Scan for the cell matching the given text and deliver its (X, Y) coordinate at center. 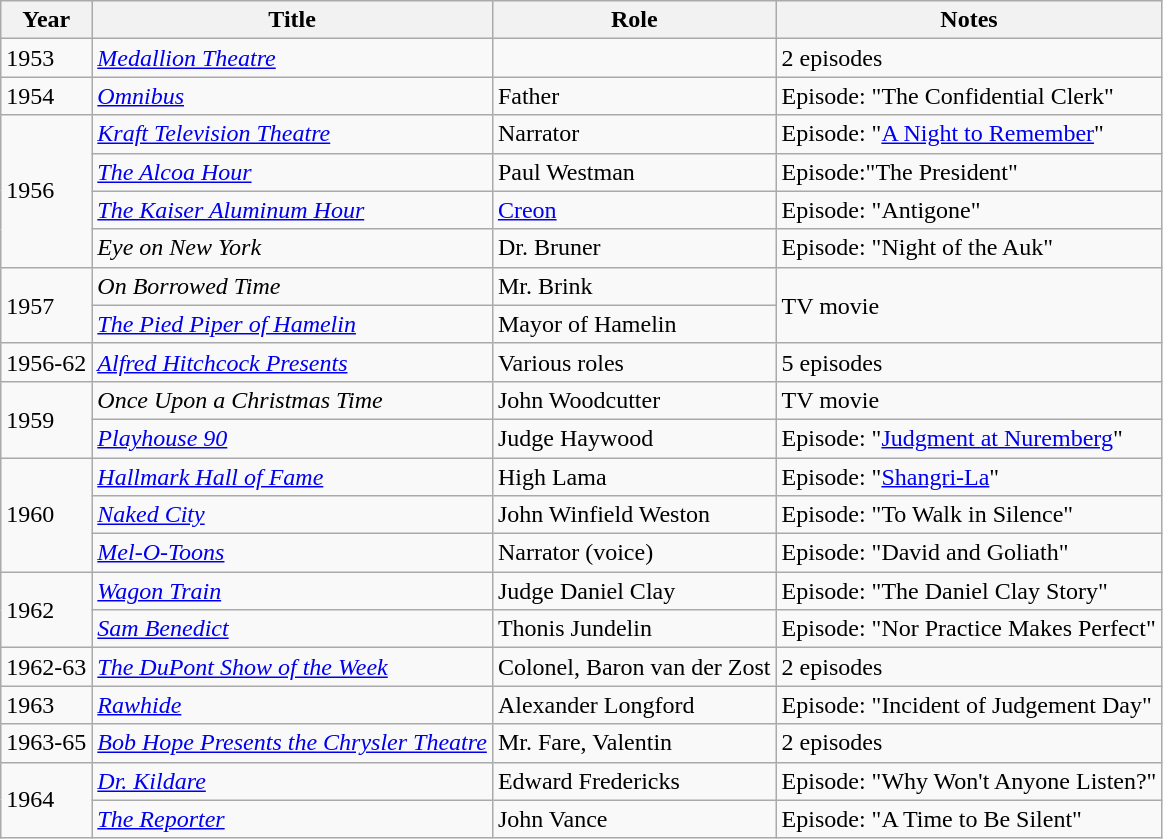
Rawhide (292, 705)
The DuPont Show of the Week (292, 667)
Hallmark Hall of Fame (292, 477)
Various roles (634, 362)
Dr. Kildare (292, 781)
John Woodcutter (634, 400)
1957 (46, 305)
Father (634, 96)
High Lama (634, 477)
1956 (46, 191)
1963 (46, 705)
Episode: "Antigone" (969, 210)
1956-62 (46, 362)
1963-65 (46, 743)
The Pied Piper of Hamelin (292, 324)
Episode: "To Walk in Silence" (969, 515)
5 episodes (969, 362)
Paul Westman (634, 172)
Mayor of Hamelin (634, 324)
Edward Fredericks (634, 781)
Episode: "The Confidential Clerk" (969, 96)
Year (46, 20)
Episode: "David and Goliath" (969, 553)
Mr. Brink (634, 286)
Playhouse 90 (292, 438)
1954 (46, 96)
Sam Benedict (292, 629)
Colonel, Baron van der Zost (634, 667)
Mr. Fare, Valentin (634, 743)
Alfred Hitchcock Presents (292, 362)
Episode: "Incident of Judgement Day" (969, 705)
Episode: "A Time to Be Silent" (969, 819)
Alexander Longford (634, 705)
Episode: "A Night to Remember" (969, 134)
Wagon Train (292, 591)
1964 (46, 800)
Omnibus (292, 96)
Judge Daniel Clay (634, 591)
Naked City (292, 515)
Episode: "Why Won't Anyone Listen?" (969, 781)
Narrator (voice) (634, 553)
1953 (46, 58)
Bob Hope Presents the Chrysler Theatre (292, 743)
Role (634, 20)
The Kaiser Aluminum Hour (292, 210)
Title (292, 20)
Judge Haywood (634, 438)
Thonis Jundelin (634, 629)
Mel-O-Toons (292, 553)
Once Upon a Christmas Time (292, 400)
On Borrowed Time (292, 286)
1960 (46, 515)
1959 (46, 419)
Notes (969, 20)
Narrator (634, 134)
Episode: "Nor Practice Makes Perfect" (969, 629)
1962 (46, 610)
Episode: "Judgment at Nuremberg" (969, 438)
John Vance (634, 819)
Episode: "The Daniel Clay Story" (969, 591)
Episode:"The President" (969, 172)
Dr. Bruner (634, 248)
Kraft Television Theatre (292, 134)
Episode: "Night of the Auk" (969, 248)
Episode: "Shangri-La" (969, 477)
1962-63 (46, 667)
The Reporter (292, 819)
John Winfield Weston (634, 515)
Creon (634, 210)
Medallion Theatre (292, 58)
Eye on New York (292, 248)
The Alcoa Hour (292, 172)
